Identify which cell holds the provided text, then report its (x, y) central coordinate. 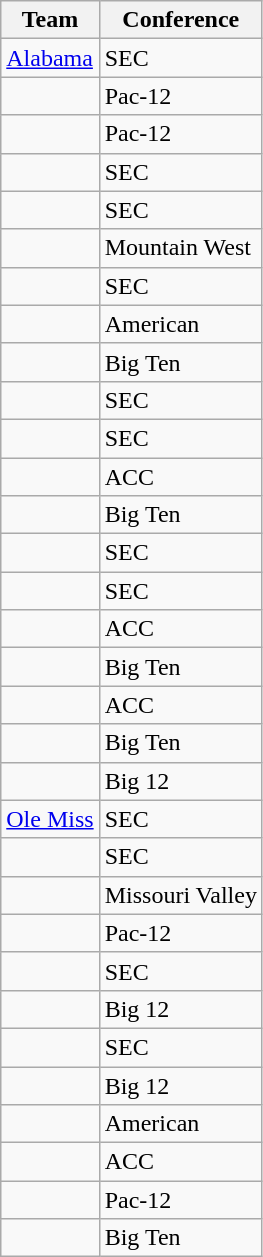
Ole Miss (50, 819)
Conference (180, 20)
Alabama (50, 58)
Mountain West (180, 248)
Team (50, 20)
Missouri Valley (180, 895)
